Return the [X, Y] coordinate for the center point of the cell that contains the specified text.  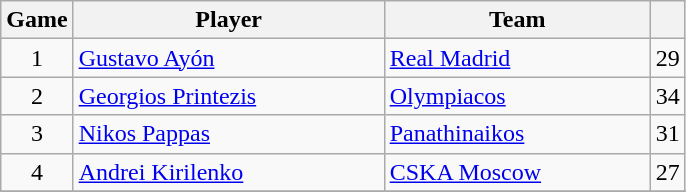
Gustavo Ayón [228, 58]
Game [37, 20]
29 [668, 58]
CSKA Moscow [517, 172]
Nikos Pappas [228, 134]
Andrei Kirilenko [228, 172]
31 [668, 134]
Panathinaikos [517, 134]
Player [228, 20]
34 [668, 96]
Team [517, 20]
Georgios Printezis [228, 96]
3 [37, 134]
1 [37, 58]
27 [668, 172]
2 [37, 96]
4 [37, 172]
Olympiacos [517, 96]
Real Madrid [517, 58]
